Scan for the cell matching the given text and deliver its (X, Y) coordinate at center. 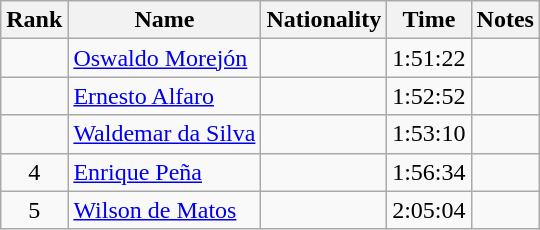
Enrique Peña (164, 172)
Ernesto Alfaro (164, 96)
Time (429, 20)
Wilson de Matos (164, 210)
5 (34, 210)
1:52:52 (429, 96)
Name (164, 20)
2:05:04 (429, 210)
4 (34, 172)
1:53:10 (429, 134)
Rank (34, 20)
Notes (505, 20)
Nationality (324, 20)
Oswaldo Morejón (164, 58)
Waldemar da Silva (164, 134)
1:51:22 (429, 58)
1:56:34 (429, 172)
